Provide the (X, Y) coordinate of the cell's center where the given text is located.  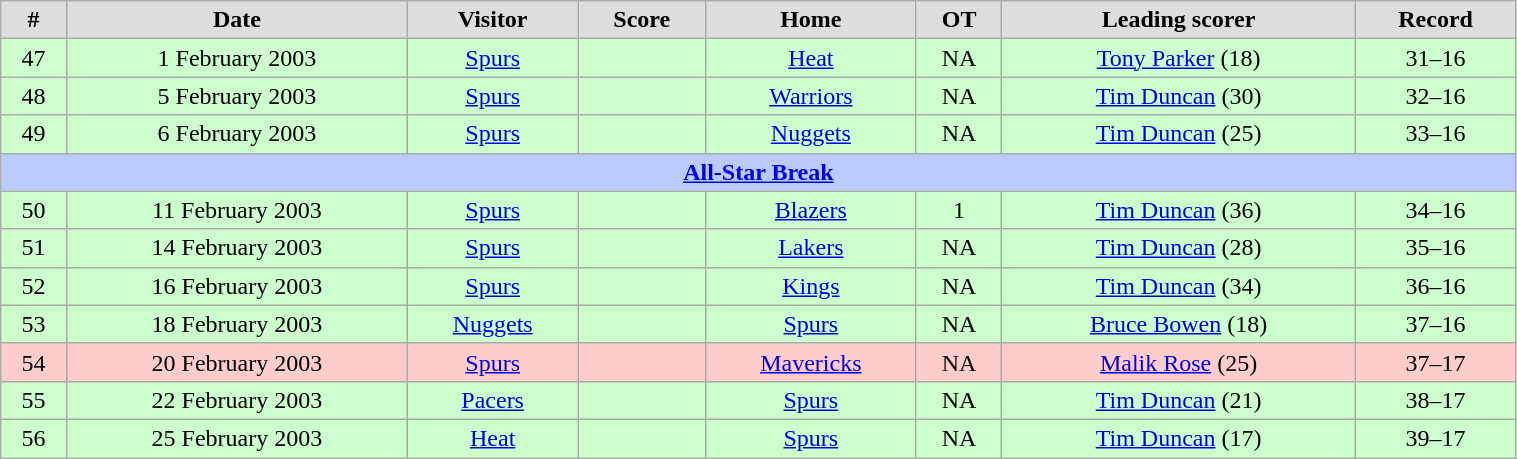
Score (642, 20)
56 (34, 438)
Pacers (492, 400)
35–16 (1436, 248)
Bruce Bowen (18) (1178, 324)
OT (959, 20)
All-Star Break (758, 172)
20 February 2003 (236, 362)
11 February 2003 (236, 210)
Tim Duncan (30) (1178, 96)
Visitor (492, 20)
38–17 (1436, 400)
37–16 (1436, 324)
Mavericks (810, 362)
1 (959, 210)
Tim Duncan (21) (1178, 400)
22 February 2003 (236, 400)
53 (34, 324)
48 (34, 96)
Malik Rose (25) (1178, 362)
Date (236, 20)
# (34, 20)
Warriors (810, 96)
Blazers (810, 210)
Tim Duncan (25) (1178, 134)
36–16 (1436, 286)
Record (1436, 20)
32–16 (1436, 96)
51 (34, 248)
18 February 2003 (236, 324)
Tim Duncan (17) (1178, 438)
5 February 2003 (236, 96)
Tim Duncan (36) (1178, 210)
Home (810, 20)
31–16 (1436, 58)
47 (34, 58)
50 (34, 210)
49 (34, 134)
Lakers (810, 248)
16 February 2003 (236, 286)
Leading scorer (1178, 20)
52 (34, 286)
34–16 (1436, 210)
55 (34, 400)
1 February 2003 (236, 58)
39–17 (1436, 438)
33–16 (1436, 134)
14 February 2003 (236, 248)
37–17 (1436, 362)
Tony Parker (18) (1178, 58)
Tim Duncan (28) (1178, 248)
Tim Duncan (34) (1178, 286)
6 February 2003 (236, 134)
Kings (810, 286)
54 (34, 362)
25 February 2003 (236, 438)
